Return [x, y] of the center of cell containing provided text 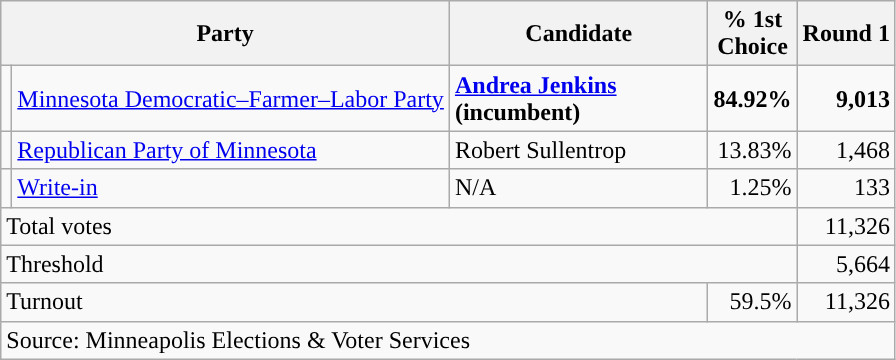
9,013 [846, 98]
Turnout [354, 302]
N/A [578, 188]
% 1stChoice [752, 34]
Total votes [399, 226]
Write-in [231, 188]
Round 1 [846, 34]
Threshold [399, 264]
Robert Sullentrop [578, 150]
Republican Party of Minnesota [231, 150]
1,468 [846, 150]
1.25% [752, 188]
Party [226, 34]
5,664 [846, 264]
59.5% [752, 302]
13.83% [752, 150]
133 [846, 188]
Source: Minneapolis Elections & Voter Services [448, 340]
84.92% [752, 98]
Minnesota Democratic–Farmer–Labor Party [231, 98]
Candidate [578, 34]
Andrea Jenkins (incumbent) [578, 98]
